Detect which cell encompasses the target text, then output its [x, y] center coordinate. 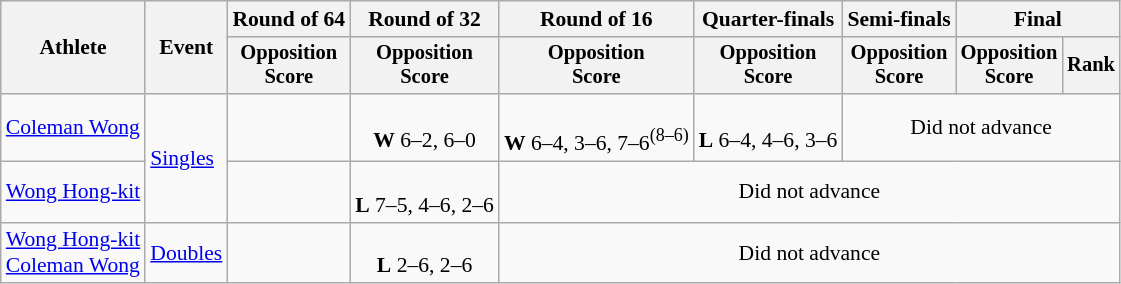
Semi-finals [898, 19]
Round of 16 [596, 19]
L 7–5, 4–6, 2–6 [424, 192]
Athlete [73, 48]
Doubles [186, 252]
Coleman Wong [73, 128]
Round of 64 [288, 19]
W 6–4, 3–6, 7–6(8–6) [596, 128]
Event [186, 48]
L 2–6, 2–6 [424, 252]
L 6–4, 4–6, 3–6 [768, 128]
W 6–2, 6–0 [424, 128]
Round of 32 [424, 19]
Quarter-finals [768, 19]
Rank [1091, 66]
Singles [186, 158]
Wong Hong-kit [73, 192]
Final [1038, 19]
Wong Hong-kitColeman Wong [73, 252]
